Scan for the cell matching the given text and deliver its (x, y) coordinate at center. 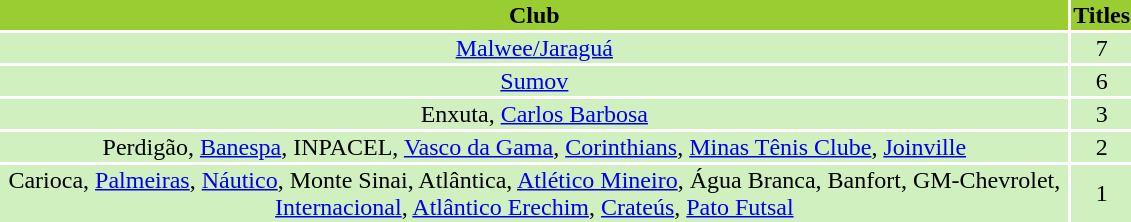
Club (534, 15)
Perdigão, Banespa, INPACEL, Vasco da Gama, Corinthians, Minas Tênis Clube, Joinville (534, 147)
Enxuta, Carlos Barbosa (534, 114)
Sumov (534, 81)
Malwee/Jaraguá (534, 48)
